Determine the [X, Y] coordinate at the center of the cell enclosing the given text.  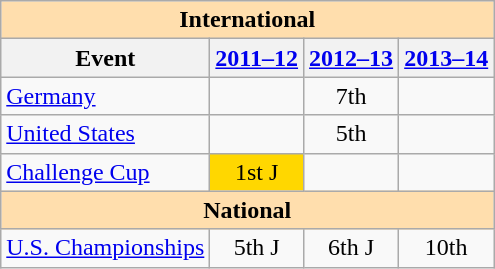
National [248, 210]
2012–13 [352, 58]
2011–12 [257, 58]
10th [446, 248]
Challenge Cup [106, 172]
2013–14 [446, 58]
International [248, 20]
5th J [257, 248]
5th [352, 134]
1st J [257, 172]
Germany [106, 96]
U.S. Championships [106, 248]
United States [106, 134]
7th [352, 96]
6th J [352, 248]
Event [106, 58]
